Identify which cell holds the provided text, then report its [x, y] central coordinate. 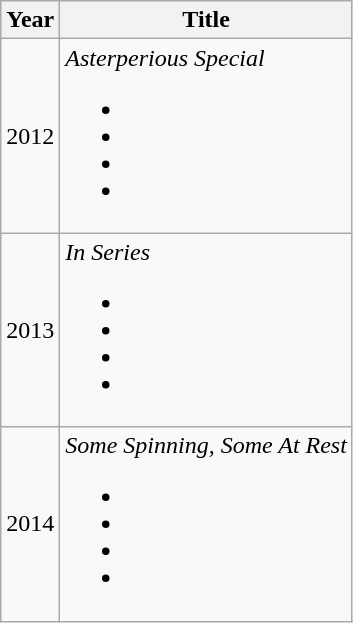
Year [30, 20]
In Series [206, 330]
2012 [30, 136]
2014 [30, 524]
Some Spinning, Some At Rest [206, 524]
2013 [30, 330]
Asterperious Special [206, 136]
Title [206, 20]
